Return the [X, Y] coordinate for the center point of the cell that contains the specified text.  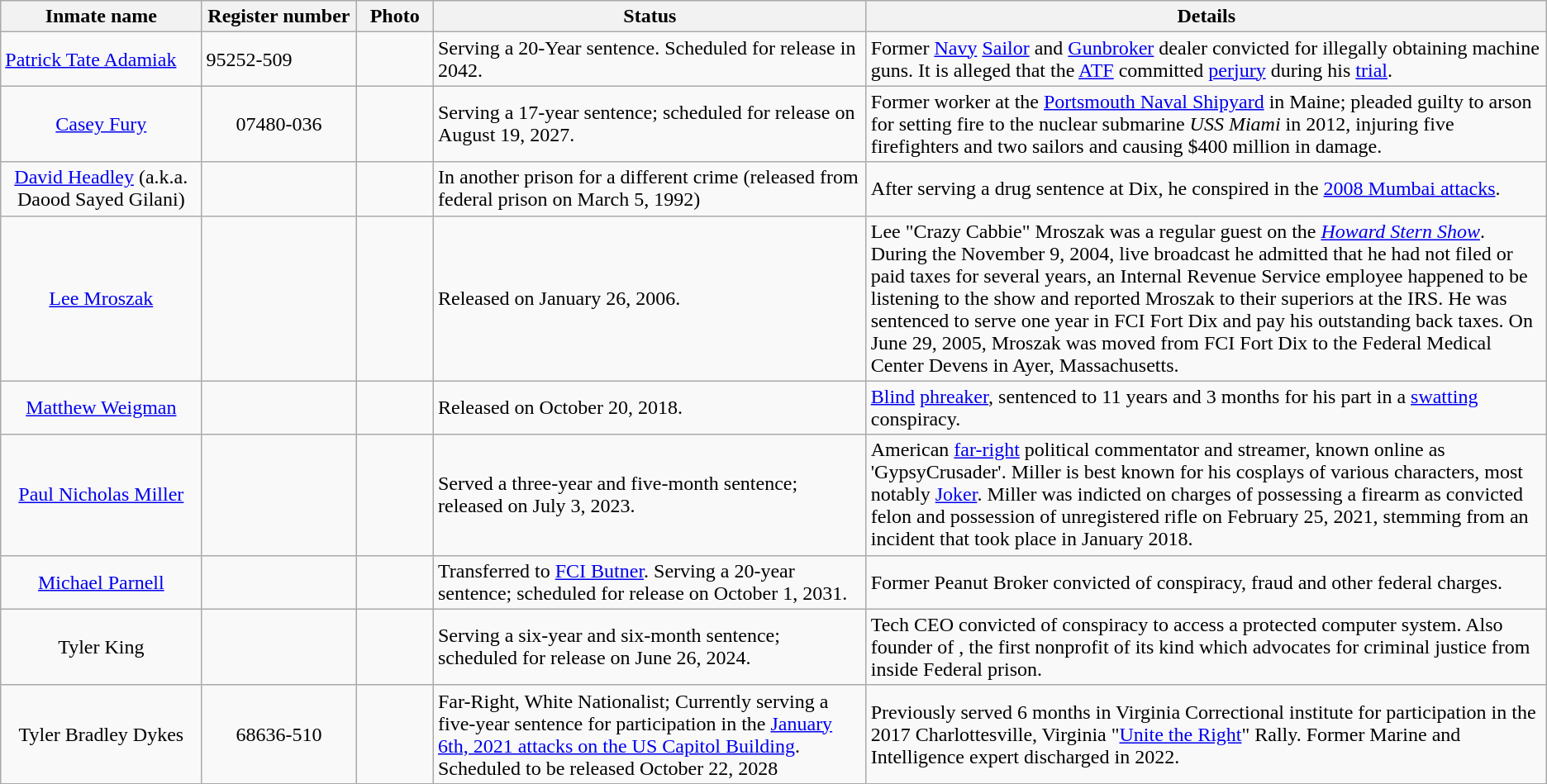
After serving a drug sentence at Dix, he conspired in the 2008 Mumbai attacks. [1207, 188]
Serving a 20-Year sentence. Scheduled for release in 2042. [650, 59]
Released on October 20, 2018. [650, 408]
Photo [395, 17]
Register number [279, 17]
Status [650, 17]
Former Peanut Broker convicted of conspiracy, fraud and other federal charges. [1207, 582]
Inmate name [101, 17]
Transferred to FCI Butner. Serving a 20-year sentence; scheduled for release on October 1, 2031. [650, 582]
Casey Fury [101, 124]
In another prison for a different crime (released from federal prison on March 5, 1992) [650, 188]
Paul Nicholas Miller [101, 495]
Served a three-year and five-month sentence; released on July 3, 2023. [650, 495]
Patrick Tate Adamiak [101, 59]
95252-509 [279, 59]
07480-036 [279, 124]
Matthew Weigman [101, 408]
Released on January 26, 2006. [650, 298]
Tyler Bradley Dykes [101, 734]
Lee Mroszak [101, 298]
Details [1207, 17]
Michael Parnell [101, 582]
Serving a 17-year sentence; scheduled for release on August 19, 2027. [650, 124]
Serving a six-year and six-month sentence; scheduled for release on June 26, 2024. [650, 647]
Blind phreaker, sentenced to 11 years and 3 months for his part in a swatting conspiracy. [1207, 408]
David Headley (a.k.a. Daood Sayed Gilani) [101, 188]
Tyler King [101, 647]
68636-510 [279, 734]
